Search for the cell housing the specified text and yield its (x, y) center coordinate. 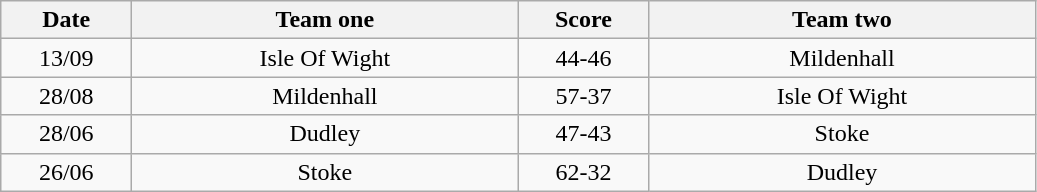
Date (66, 20)
Team two (842, 20)
62-32 (584, 172)
44-46 (584, 58)
Score (584, 20)
13/09 (66, 58)
Team one (325, 20)
47-43 (584, 134)
28/06 (66, 134)
57-37 (584, 96)
28/08 (66, 96)
26/06 (66, 172)
